For the text-containing cell, return its midpoint in (X, Y) coordinate format. 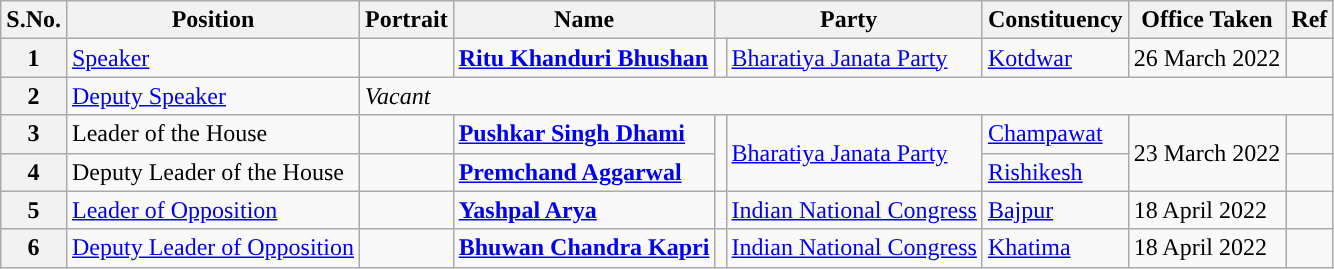
Leader of the House (212, 134)
5 (34, 210)
23 March 2022 (1207, 153)
Name (584, 20)
Yashpal Arya (584, 210)
Premchand Aggarwal (584, 172)
Constituency (1055, 20)
Khatima (1055, 248)
Bhuwan Chandra Kapri (584, 248)
Leader of Opposition (212, 210)
Office Taken (1207, 20)
Kotdwar (1055, 58)
Position (212, 20)
6 (34, 248)
Deputy Leader of Opposition (212, 248)
3 (34, 134)
Bajpur (1055, 210)
Party (848, 20)
Rishikesh (1055, 172)
2 (34, 96)
1 (34, 58)
Speaker (212, 58)
Pushkar Singh Dhami (584, 134)
Ritu Khanduri Bhushan (584, 58)
Deputy Speaker (212, 96)
Deputy Leader of the House (212, 172)
Vacant (846, 96)
Portrait (406, 20)
Champawat (1055, 134)
4 (34, 172)
26 March 2022 (1207, 58)
S.No. (34, 20)
Ref (1310, 20)
